Output the [x, y] coordinate of the center of the cell containing the given text.  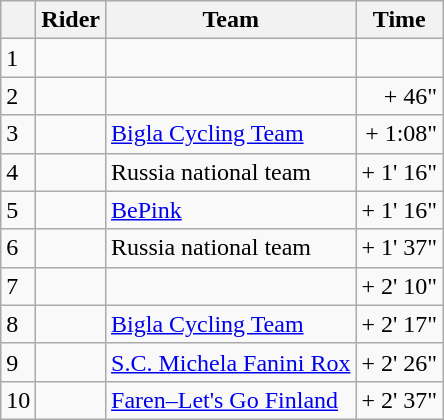
7 [18, 286]
Time [400, 20]
S.C. Michela Fanini Rox [231, 362]
+ 2' 10" [400, 286]
10 [18, 400]
9 [18, 362]
+ 1:08" [400, 134]
3 [18, 134]
BePink [231, 210]
1 [18, 58]
+ 1' 37" [400, 248]
Rider [71, 20]
Team [231, 20]
5 [18, 210]
8 [18, 324]
2 [18, 96]
Faren–Let's Go Finland [231, 400]
+ 2' 37" [400, 400]
6 [18, 248]
4 [18, 172]
+ 2' 26" [400, 362]
+ 2' 17" [400, 324]
+ 46" [400, 96]
